Output the [X, Y] coordinate of the center of the cell containing the given text.  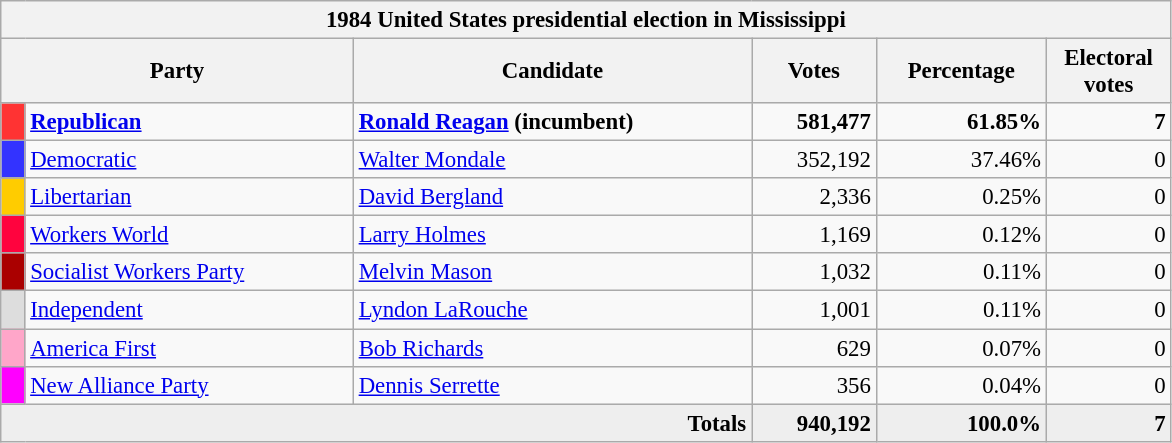
Independent [189, 310]
Larry Holmes [552, 235]
37.46% [961, 160]
New Alliance Party [189, 385]
Democratic [189, 160]
629 [814, 348]
0.12% [961, 235]
David Bergland [552, 197]
1,032 [814, 273]
Totals [376, 423]
Candidate [552, 72]
Libertarian [189, 197]
Ronald Reagan (incumbent) [552, 122]
Bob Richards [552, 348]
2,336 [814, 197]
Melvin Mason [552, 273]
1,169 [814, 235]
1984 United States presidential election in Mississippi [586, 20]
100.0% [961, 423]
352,192 [814, 160]
0.25% [961, 197]
Dennis Serrette [552, 385]
Socialist Workers Party [189, 273]
Republican [189, 122]
Percentage [961, 72]
Electoral votes [1108, 72]
Votes [814, 72]
0.04% [961, 385]
America First [189, 348]
1,001 [814, 310]
0.07% [961, 348]
940,192 [814, 423]
Party [178, 72]
61.85% [961, 122]
Lyndon LaRouche [552, 310]
Walter Mondale [552, 160]
Workers World [189, 235]
581,477 [814, 122]
356 [814, 385]
